Search for the cell housing the specified text and yield its [x, y] center coordinate. 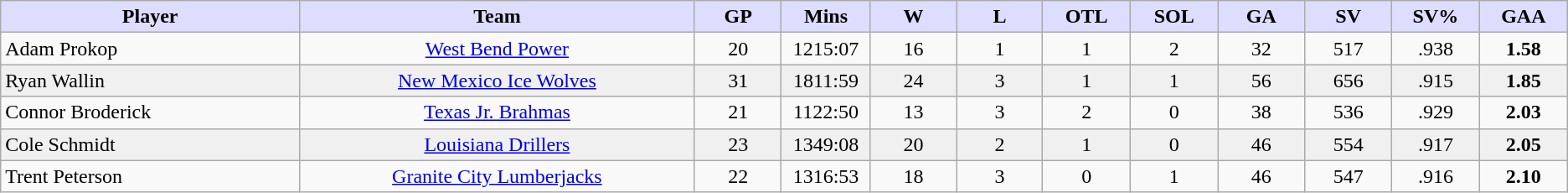
.916 [1436, 176]
Connor Broderick [151, 112]
Granite City Lumberjacks [497, 176]
GA [1261, 17]
18 [913, 176]
Player [151, 17]
1215:07 [826, 49]
24 [913, 81]
2.05 [1523, 144]
1.58 [1523, 49]
1811:59 [826, 81]
SV% [1436, 17]
Louisiana Drillers [497, 144]
656 [1349, 81]
.938 [1436, 49]
21 [738, 112]
Team [497, 17]
.917 [1436, 144]
Mins [826, 17]
2.10 [1523, 176]
GP [738, 17]
56 [1261, 81]
13 [913, 112]
GAA [1523, 17]
547 [1349, 176]
16 [913, 49]
31 [738, 81]
23 [738, 144]
Adam Prokop [151, 49]
536 [1349, 112]
.929 [1436, 112]
SOL [1174, 17]
1316:53 [826, 176]
L [1000, 17]
W [913, 17]
Trent Peterson [151, 176]
Texas Jr. Brahmas [497, 112]
Cole Schmidt [151, 144]
New Mexico Ice Wolves [497, 81]
554 [1349, 144]
SV [1349, 17]
1.85 [1523, 81]
2.03 [1523, 112]
38 [1261, 112]
1122:50 [826, 112]
32 [1261, 49]
22 [738, 176]
OTL [1087, 17]
517 [1349, 49]
1349:08 [826, 144]
West Bend Power [497, 49]
.915 [1436, 81]
Ryan Wallin [151, 81]
